Return the (x, y) coordinate for the center point of the cell that contains the specified text.  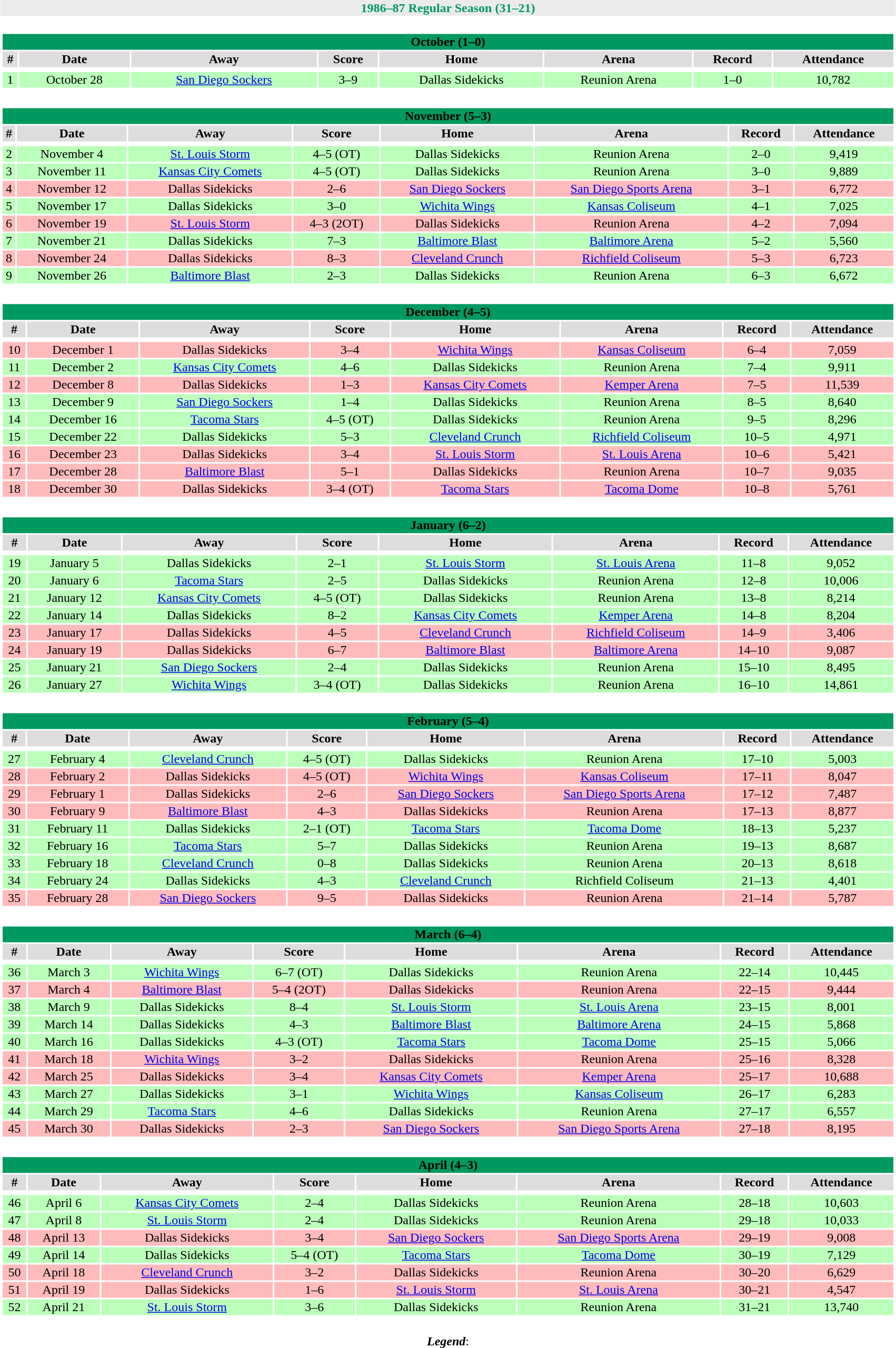
10,445 (841, 973)
14–10 (753, 650)
January 6 (75, 581)
32 (14, 846)
41 (14, 1059)
March 29 (68, 1112)
13 (14, 402)
8,296 (842, 420)
38 (14, 1007)
5–7 (326, 846)
January (6–2) (447, 525)
December 9 (83, 402)
13–8 (753, 598)
6,723 (844, 259)
7–5 (757, 385)
21–13 (758, 881)
47 (14, 1220)
43 (14, 1094)
13,740 (841, 1307)
8,687 (842, 846)
5–2 (761, 241)
9,087 (841, 650)
January 19 (75, 650)
25–17 (755, 1077)
February 24 (78, 881)
28–18 (755, 1203)
6–3 (761, 275)
8,877 (842, 811)
7 (8, 241)
7,094 (844, 224)
28 (14, 777)
November 19 (72, 224)
4,971 (842, 437)
October (1–0) (447, 42)
March 27 (68, 1094)
29 (14, 794)
4–1 (761, 206)
5,237 (842, 828)
6–7 (OT) (299, 973)
March 16 (68, 1042)
14,861 (841, 685)
November 26 (72, 275)
8,328 (841, 1059)
11 (14, 367)
December 2 (83, 367)
8 (8, 259)
April 8 (63, 1220)
3–6 (314, 1307)
36 (14, 973)
November 17 (72, 206)
8–4 (299, 1007)
35 (14, 898)
7,129 (841, 1255)
6 (8, 224)
5,560 (844, 241)
November 11 (72, 171)
1–3 (350, 385)
12–8 (753, 581)
19 (14, 563)
40 (14, 1042)
9,052 (841, 563)
5–4 (2OT) (299, 989)
9,911 (842, 367)
December (4–5) (447, 312)
3 (8, 171)
March 3 (68, 973)
February 2 (78, 777)
6–4 (757, 350)
15–10 (753, 667)
48 (14, 1238)
November 21 (72, 241)
25–15 (755, 1042)
November 12 (72, 189)
1–6 (314, 1290)
10,603 (841, 1203)
10–8 (757, 489)
March 18 (68, 1059)
February 9 (78, 811)
17–10 (758, 759)
8,618 (842, 863)
29–18 (755, 1220)
February (5–4) (447, 721)
March 30 (68, 1128)
April (4–3) (447, 1165)
1–4 (350, 402)
12 (14, 385)
1 (10, 80)
6,557 (841, 1112)
December 1 (83, 350)
5,787 (842, 898)
6,629 (841, 1273)
8–3 (336, 259)
January 5 (75, 563)
April 13 (63, 1238)
8,495 (841, 667)
34 (14, 881)
9,035 (842, 471)
October (1–0) # Date Away Score Home Arena Record Attendance 1 October 28 San Diego Sockers 3–9 Dallas Sidekicks Reunion Arena 1–0 10,782 (448, 54)
November 4 (72, 154)
9,889 (844, 171)
3–9 (348, 80)
50 (14, 1273)
February 16 (78, 846)
4–3 (OT) (299, 1042)
December 16 (83, 420)
March 14 (68, 1024)
16 (14, 454)
5–4 (OT) (314, 1255)
5,868 (841, 1024)
10,782 (833, 80)
4,401 (842, 881)
27–17 (755, 1112)
20 (14, 581)
27 (14, 759)
10,006 (841, 581)
4 (8, 189)
24 (14, 650)
November (5–3) (447, 116)
20–13 (758, 863)
25 (14, 667)
April 14 (63, 1255)
March 25 (68, 1077)
March 9 (68, 1007)
5–1 (350, 471)
10,033 (841, 1220)
January 27 (75, 685)
27–18 (755, 1128)
24–15 (755, 1024)
21–14 (758, 898)
10,688 (841, 1077)
8,640 (842, 402)
December 22 (83, 437)
8–2 (337, 616)
30–20 (755, 1273)
April 21 (63, 1307)
14–8 (753, 616)
0–8 (326, 863)
46 (14, 1203)
17–12 (758, 794)
19–13 (758, 846)
8,001 (841, 1007)
49 (14, 1255)
1–0 (733, 80)
9 (8, 275)
17–11 (758, 777)
2–0 (761, 154)
9,419 (844, 154)
5,003 (842, 759)
21 (14, 598)
2–5 (337, 581)
45 (14, 1128)
37 (14, 989)
11–8 (753, 563)
11,539 (842, 385)
8,204 (841, 616)
April 18 (63, 1273)
7–3 (336, 241)
April 6 (63, 1203)
February 4 (78, 759)
3,406 (841, 632)
42 (14, 1077)
December 28 (83, 471)
22–15 (755, 989)
October 28 (75, 80)
26 (14, 685)
30 (14, 811)
December 23 (83, 454)
1986–87 Regular Season (31–21) (448, 8)
December 8 (83, 385)
2–1 (OT) (326, 828)
8,047 (842, 777)
8,195 (841, 1128)
29–19 (755, 1238)
February 28 (78, 898)
23–15 (755, 1007)
7–4 (757, 367)
7,487 (842, 794)
4–2 (761, 224)
30–21 (755, 1290)
52 (14, 1307)
39 (14, 1024)
January 17 (75, 632)
2 (8, 154)
17–13 (758, 811)
18 (14, 489)
February 1 (78, 794)
4,547 (841, 1290)
51 (14, 1290)
23 (14, 632)
6,672 (844, 275)
7,059 (842, 350)
November 24 (72, 259)
33 (14, 863)
6,283 (841, 1094)
26–17 (755, 1094)
17 (14, 471)
10–6 (757, 454)
December 30 (83, 489)
5,421 (842, 454)
March (6–4) (447, 935)
14–9 (753, 632)
5,761 (842, 489)
6,772 (844, 189)
April 19 (63, 1290)
February 11 (78, 828)
10 (14, 350)
8,214 (841, 598)
22 (14, 616)
5 (8, 206)
22–14 (755, 973)
January 14 (75, 616)
14 (14, 420)
25–16 (755, 1059)
4–5 (337, 632)
9,444 (841, 989)
15 (14, 437)
February 18 (78, 863)
4–3 (2OT) (336, 224)
5,066 (841, 1042)
2–1 (337, 563)
10–5 (757, 437)
March 4 (68, 989)
16–10 (753, 685)
January 21 (75, 667)
7,025 (844, 206)
30–19 (755, 1255)
31 (14, 828)
6–7 (337, 650)
January 12 (75, 598)
18–13 (758, 828)
31–21 (755, 1307)
10–7 (757, 471)
44 (14, 1112)
8–5 (757, 402)
9,008 (841, 1238)
